Determine the [X, Y] coordinate at the center of the cell enclosing the given text.  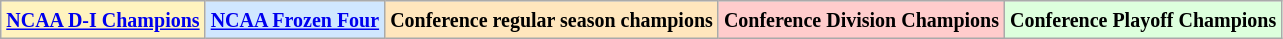
Conference Playoff Champions [1144, 20]
Conference Division Champions [861, 20]
NCAA Frozen Four [295, 20]
Conference regular season champions [552, 20]
NCAA D-I Champions [103, 20]
